From the cell containing the given text, extract its center point as [X, Y] coordinate. 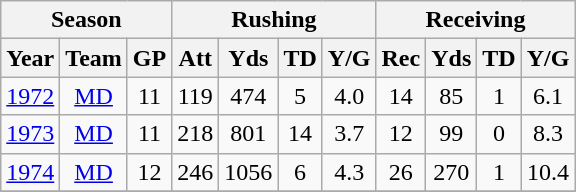
99 [452, 134]
4.0 [349, 96]
Season [86, 20]
1973 [30, 134]
26 [401, 172]
Rushing [274, 20]
474 [248, 96]
1056 [248, 172]
1974 [30, 172]
119 [196, 96]
Year [30, 58]
270 [452, 172]
3.7 [349, 134]
8.3 [548, 134]
85 [452, 96]
Rec [401, 58]
5 [300, 96]
1972 [30, 96]
801 [248, 134]
6.1 [548, 96]
Receiving [476, 20]
Att [196, 58]
246 [196, 172]
Team [94, 58]
4.3 [349, 172]
6 [300, 172]
218 [196, 134]
GP [149, 58]
0 [499, 134]
10.4 [548, 172]
